Find where the given text appears and provide that cell's center as (X, Y) coordinate. 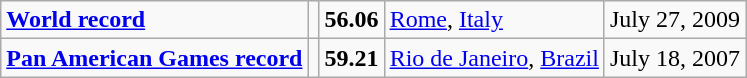
59.21 (352, 58)
Rio de Janeiro, Brazil (494, 58)
July 18, 2007 (674, 58)
World record (154, 20)
July 27, 2009 (674, 20)
56.06 (352, 20)
Rome, Italy (494, 20)
Pan American Games record (154, 58)
